Find where the given text appears and provide that cell's center as [X, Y] coordinate. 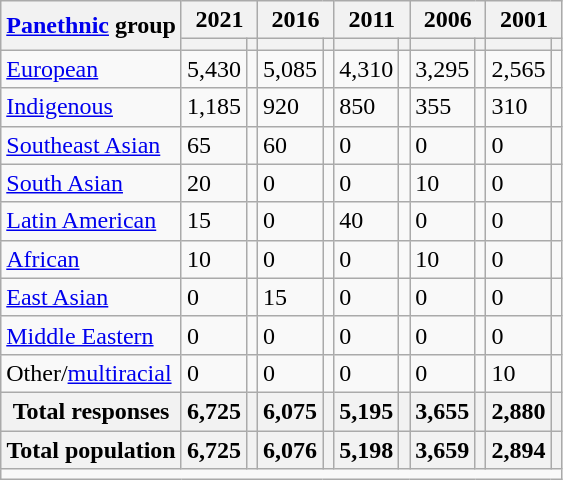
40 [366, 221]
5,198 [366, 449]
2021 [219, 20]
3,655 [442, 411]
3,295 [442, 69]
850 [366, 107]
Total responses [92, 411]
3,659 [442, 449]
Middle Eastern [92, 335]
Other/multiracial [92, 373]
South Asian [92, 183]
2006 [448, 20]
Total population [92, 449]
European [92, 69]
2001 [524, 20]
Panethnic group [92, 26]
East Asian [92, 297]
2,565 [518, 69]
355 [442, 107]
Southeast Asian [92, 145]
920 [290, 107]
5,085 [290, 69]
65 [214, 145]
Latin American [92, 221]
6,075 [290, 411]
6,076 [290, 449]
5,195 [366, 411]
2,894 [518, 449]
4,310 [366, 69]
310 [518, 107]
5,430 [214, 69]
1,185 [214, 107]
2016 [296, 20]
60 [290, 145]
2,880 [518, 411]
Indigenous [92, 107]
2011 [372, 20]
20 [214, 183]
African [92, 259]
